Output the (x, y) coordinate of the center of the cell containing the given text.  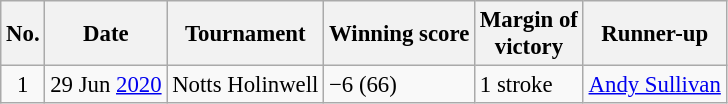
Tournament (246, 34)
Date (106, 34)
Notts Holinwell (246, 85)
−6 (66) (400, 85)
Winning score (400, 34)
Andy Sullivan (654, 85)
No. (23, 34)
Margin ofvictory (530, 34)
1 (23, 85)
Runner-up (654, 34)
1 stroke (530, 85)
29 Jun 2020 (106, 85)
